For the text-containing cell, return its midpoint in (x, y) coordinate format. 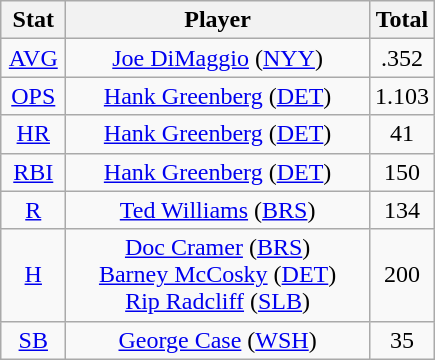
Stat (34, 20)
35 (402, 340)
H (34, 275)
Total (402, 20)
Doc Cramer (BRS)Barney McCosky (DET)Rip Radcliff (SLB) (218, 275)
OPS (34, 96)
HR (34, 134)
200 (402, 275)
41 (402, 134)
RBI (34, 172)
.352 (402, 58)
Player (218, 20)
Joe DiMaggio (NYY) (218, 58)
George Case (WSH) (218, 340)
150 (402, 172)
AVG (34, 58)
134 (402, 210)
SB (34, 340)
Ted Williams (BRS) (218, 210)
1.103 (402, 96)
R (34, 210)
